Search for the cell housing the specified text and yield its (x, y) center coordinate. 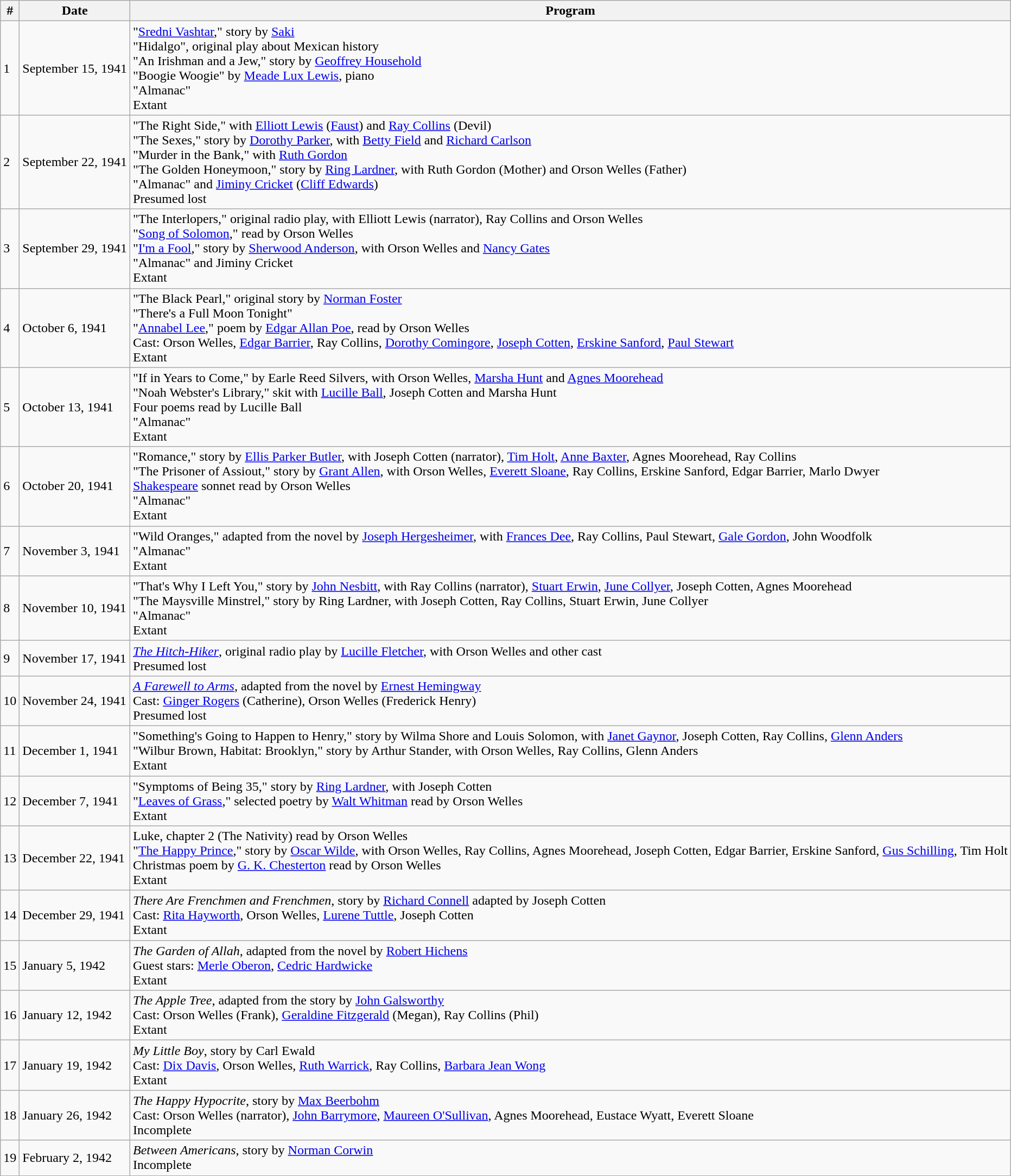
18 (10, 1115)
1 (10, 68)
6 (10, 486)
10 (10, 701)
A Farewell to Arms, adapted from the novel by Ernest HemingwayCast: Ginger Rogers (Catherine), Orson Welles (Frederick Henry)Presumed lost (571, 701)
February 2, 1942 (75, 1158)
September 22, 1941 (75, 162)
2 (10, 162)
3 (10, 249)
14 (10, 916)
December 22, 1941 (75, 859)
# (10, 11)
The Garden of Allah, adapted from the novel by Robert HichensGuest stars: Merle Oberon, Cedric HardwickeExtant (571, 965)
"Wild Oranges," adapted from the novel by Joseph Hergesheimer, with Frances Dee, Ray Collins, Paul Stewart, Gale Gordon, John Woodfolk"Almanac"Extant (571, 551)
November 24, 1941 (75, 701)
13 (10, 859)
Program (571, 11)
January 12, 1942 (75, 1015)
16 (10, 1015)
October 13, 1941 (75, 407)
4 (10, 328)
8 (10, 608)
December 1, 1941 (75, 751)
The Apple Tree, adapted from the story by John GalsworthyCast: Orson Welles (Frank), Geraldine Fitzgerald (Megan), Ray Collins (Phil)Extant (571, 1015)
9 (10, 658)
Date (75, 11)
19 (10, 1158)
December 7, 1941 (75, 801)
My Little Boy, story by Carl EwaldCast: Dix Davis, Orson Welles, Ruth Warrick, Ray Collins, Barbara Jean WongExtant (571, 1065)
December 29, 1941 (75, 916)
7 (10, 551)
The Hitch-Hiker, original radio play by Lucille Fletcher, with Orson Welles and other castPresumed lost (571, 658)
November 10, 1941 (75, 608)
November 17, 1941 (75, 658)
January 26, 1942 (75, 1115)
January 5, 1942 (75, 965)
11 (10, 751)
January 19, 1942 (75, 1065)
November 3, 1941 (75, 551)
September 29, 1941 (75, 249)
October 6, 1941 (75, 328)
"Symptoms of Being 35," story by Ring Lardner, with Joseph Cotten"Leaves of Grass," selected poetry by Walt Whitman read by Orson WellesExtant (571, 801)
5 (10, 407)
17 (10, 1065)
October 20, 1941 (75, 486)
September 15, 1941 (75, 68)
12 (10, 801)
15 (10, 965)
Between Americans, story by Norman CorwinIncomplete (571, 1158)
